Pinpoint the cell where the given text exists, returning its [X, Y] midpoint coordinate. 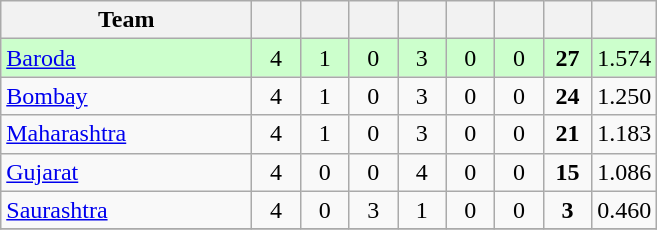
Maharashtra [126, 134]
15 [568, 172]
1.574 [624, 58]
Bombay [126, 96]
27 [568, 58]
Saurashtra [126, 210]
0.460 [624, 210]
Baroda [126, 58]
1.086 [624, 172]
1.250 [624, 96]
1.183 [624, 134]
Team [126, 20]
Gujarat [126, 172]
21 [568, 134]
24 [568, 96]
